Locate the cell with the specified text and output its [X, Y] center coordinate. 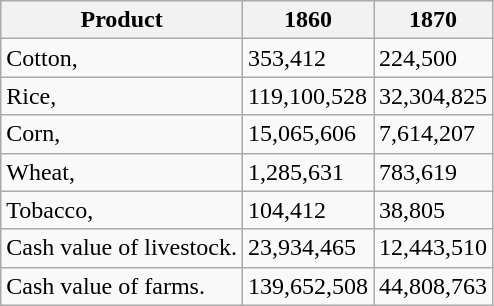
Cotton, [122, 58]
783,619 [434, 172]
353,412 [308, 58]
Corn, [122, 134]
15,065,606 [308, 134]
Wheat, [122, 172]
1,285,631 [308, 172]
44,808,763 [434, 286]
1860 [308, 20]
Cash value of farms. [122, 286]
1870 [434, 20]
12,443,510 [434, 248]
Product [122, 20]
139,652,508 [308, 286]
104,412 [308, 210]
32,304,825 [434, 96]
Rice, [122, 96]
38,805 [434, 210]
7,614,207 [434, 134]
Tobacco, [122, 210]
23,934,465 [308, 248]
224,500 [434, 58]
119,100,528 [308, 96]
Cash value of livestock. [122, 248]
